From the cell containing the given text, extract its center point as [X, Y] coordinate. 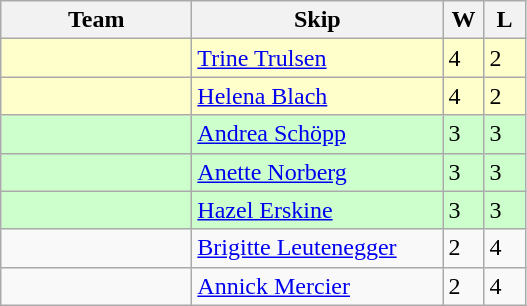
W [464, 20]
Trine Trulsen [318, 58]
L [504, 20]
Anette Norberg [318, 172]
Andrea Schöpp [318, 134]
Hazel Erskine [318, 210]
Skip [318, 20]
Brigitte Leutenegger [318, 248]
Team [96, 20]
Annick Mercier [318, 286]
Helena Blach [318, 96]
